Pinpoint the cell where the given text exists, returning its [X, Y] midpoint coordinate. 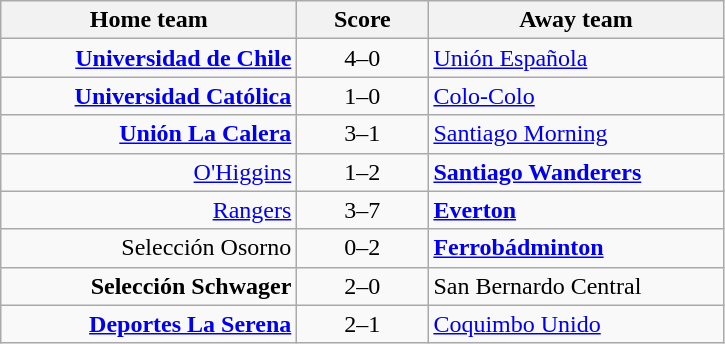
3–7 [362, 210]
1–0 [362, 96]
1–2 [362, 172]
Santiago Morning [576, 134]
Unión Española [576, 58]
Ferrobádminton [576, 248]
2–1 [362, 324]
Away team [576, 20]
Selección Schwager [149, 286]
Home team [149, 20]
Santiago Wanderers [576, 172]
Score [362, 20]
Universidad de Chile [149, 58]
Unión La Calera [149, 134]
Deportes La Serena [149, 324]
3–1 [362, 134]
Everton [576, 210]
0–2 [362, 248]
Rangers [149, 210]
Selección Osorno [149, 248]
4–0 [362, 58]
San Bernardo Central [576, 286]
Colo-Colo [576, 96]
O'Higgins [149, 172]
Universidad Católica [149, 96]
2–0 [362, 286]
Coquimbo Unido [576, 324]
